Search for the cell housing the specified text and yield its (X, Y) center coordinate. 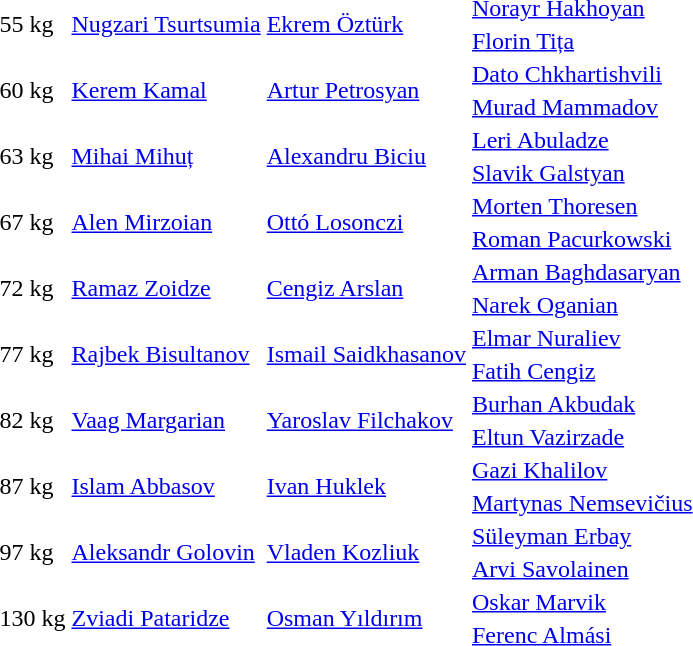
Islam Abbasov (166, 486)
Vladen Kozliuk (366, 552)
Rajbek Bisultanov (166, 354)
Alen Mirzoian (166, 222)
Vaag Margarian (166, 420)
Yaroslav Filchakov (366, 420)
Ramaz Zoidze (166, 288)
Ivan Huklek (366, 486)
Mihai Mihuț (166, 156)
Ismail Saidkhasanov (366, 354)
Alexandru Biciu (366, 156)
Artur Petrosyan (366, 90)
Aleksandr Golovin (166, 552)
Kerem Kamal (166, 90)
Cengiz Arslan (366, 288)
Ottó Losonczi (366, 222)
